Output the (x, y) coordinate of the center of the cell containing the given text.  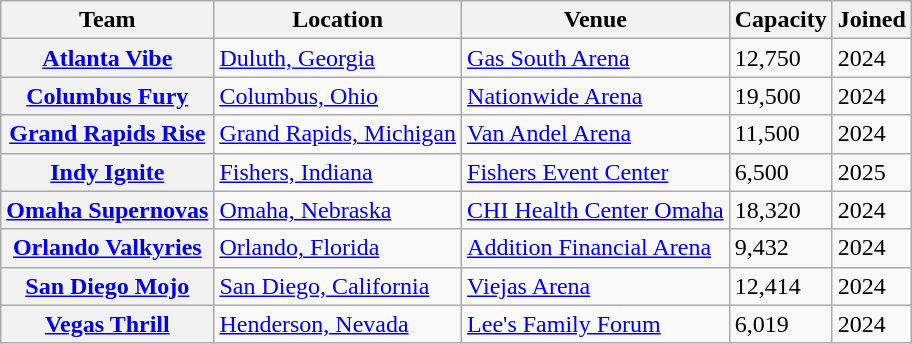
Joined (872, 20)
Van Andel Arena (596, 134)
12,414 (780, 286)
Addition Financial Arena (596, 248)
Henderson, Nevada (338, 324)
Omaha, Nebraska (338, 210)
Viejas Arena (596, 286)
9,432 (780, 248)
Columbus Fury (108, 96)
Capacity (780, 20)
Grand Rapids, Michigan (338, 134)
12,750 (780, 58)
Atlanta Vibe (108, 58)
Fishers, Indiana (338, 172)
18,320 (780, 210)
Omaha Supernovas (108, 210)
Gas South Arena (596, 58)
Orlando, Florida (338, 248)
CHI Health Center Omaha (596, 210)
Columbus, Ohio (338, 96)
Vegas Thrill (108, 324)
Nationwide Arena (596, 96)
Location (338, 20)
19,500 (780, 96)
Indy Ignite (108, 172)
Team (108, 20)
Lee's Family Forum (596, 324)
6,019 (780, 324)
Grand Rapids Rise (108, 134)
Venue (596, 20)
San Diego, California (338, 286)
San Diego Mojo (108, 286)
Orlando Valkyries (108, 248)
11,500 (780, 134)
Fishers Event Center (596, 172)
2025 (872, 172)
6,500 (780, 172)
Duluth, Georgia (338, 58)
